From the cell containing the given text, extract its center point as (x, y) coordinate. 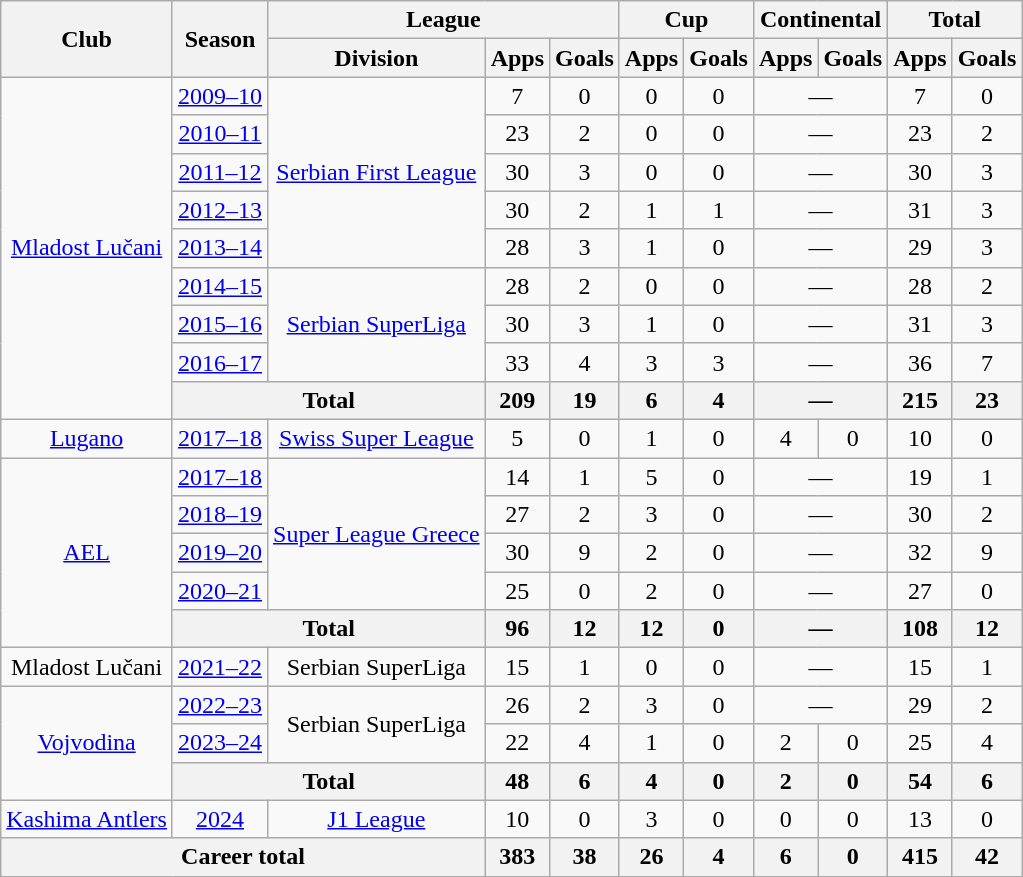
AEL (87, 553)
Super League Greece (377, 534)
33 (517, 362)
2009–10 (220, 96)
42 (987, 857)
13 (920, 819)
383 (517, 857)
415 (920, 857)
48 (517, 781)
209 (517, 400)
2020–21 (220, 591)
Season (220, 39)
22 (517, 743)
Lugano (87, 438)
Division (377, 58)
32 (920, 553)
Career total (243, 857)
Swiss Super League (377, 438)
38 (585, 857)
2019–20 (220, 553)
2014–15 (220, 286)
Cup (686, 20)
2010–11 (220, 134)
2012–13 (220, 210)
96 (517, 629)
2011–12 (220, 172)
Vojvodina (87, 743)
36 (920, 362)
2021–22 (220, 667)
2023–24 (220, 743)
Club (87, 39)
Kashima Antlers (87, 819)
2024 (220, 819)
League (444, 20)
Continental (820, 20)
108 (920, 629)
Serbian First League (377, 172)
2013–14 (220, 248)
2022–23 (220, 705)
14 (517, 477)
J1 League (377, 819)
215 (920, 400)
2016–17 (220, 362)
2015–16 (220, 324)
54 (920, 781)
2018–19 (220, 515)
